Scan for the cell matching the given text and deliver its [X, Y] coordinate at center. 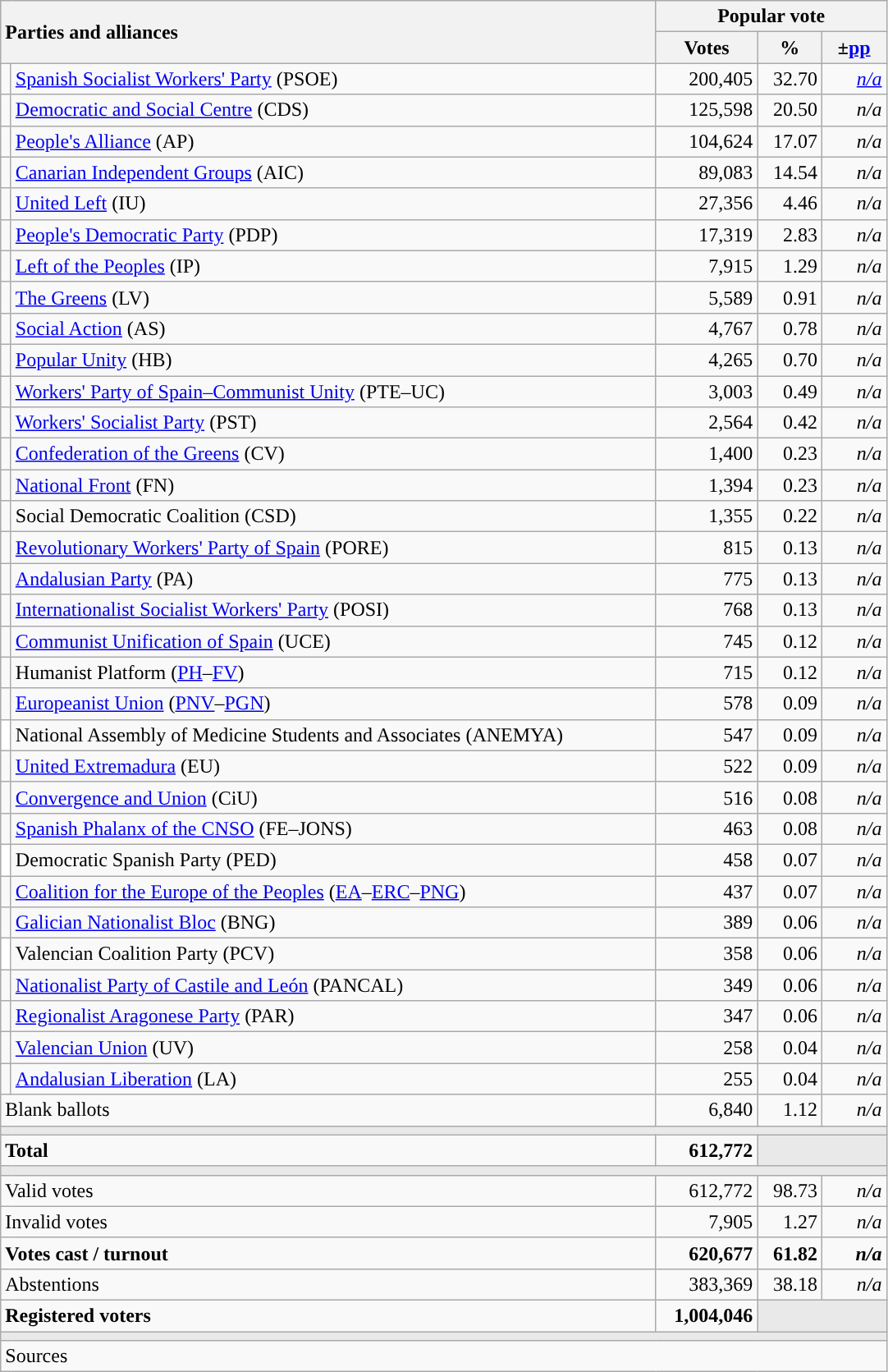
20.50 [790, 110]
Valencian Union (UV) [333, 1048]
Andalusian Party (PA) [333, 579]
Votes cast / turnout [328, 1253]
32.70 [790, 79]
0.70 [790, 360]
547 [707, 735]
Workers' Socialist Party (PST) [333, 423]
389 [707, 923]
14.54 [790, 172]
Valid votes [328, 1191]
1,004,046 [707, 1315]
Abstentions [328, 1284]
1,400 [707, 454]
Social Action (AS) [333, 328]
98.73 [790, 1191]
Popular Unity (HB) [333, 360]
437 [707, 891]
Spanish Socialist Workers' Party (PSOE) [333, 79]
Convergence and Union (CiU) [333, 797]
Regionalist Aragonese Party (PAR) [333, 1016]
Popular vote [771, 16]
89,083 [707, 172]
0.78 [790, 328]
Invalid votes [328, 1222]
7,905 [707, 1222]
Social Democratic Coalition (CSD) [333, 516]
Canarian Independent Groups (AIC) [333, 172]
Blank ballots [328, 1110]
0.42 [790, 423]
104,624 [707, 141]
Confederation of the Greens (CV) [333, 454]
Democratic Spanish Party (PED) [333, 860]
578 [707, 704]
Parties and alliances [328, 32]
Votes [707, 48]
4,767 [707, 328]
815 [707, 548]
1.29 [790, 266]
Workers' Party of Spain–Communist Unity (PTE–UC) [333, 392]
255 [707, 1079]
Coalition for the Europe of the Peoples (EA–ERC–PNG) [333, 891]
The Greens (LV) [333, 297]
People's Democratic Party (PDP) [333, 235]
522 [707, 766]
±pp [854, 48]
National Assembly of Medicine Students and Associates (ANEMYA) [333, 735]
5,589 [707, 297]
Spanish Phalanx of the CNSO (FE–JONS) [333, 828]
0.49 [790, 392]
715 [707, 672]
Left of the Peoples (IP) [333, 266]
Andalusian Liberation (LA) [333, 1079]
38.18 [790, 1284]
4,265 [707, 360]
61.82 [790, 1253]
768 [707, 610]
1.27 [790, 1222]
258 [707, 1048]
17,319 [707, 235]
0.91 [790, 297]
Valencian Coalition Party (PCV) [333, 954]
27,356 [707, 204]
458 [707, 860]
People's Alliance (AP) [333, 141]
463 [707, 828]
National Front (FN) [333, 485]
Communist Unification of Spain (UCE) [333, 641]
775 [707, 579]
125,598 [707, 110]
Europeanist Union (PNV–PGN) [333, 704]
Internationalist Socialist Workers' Party (POSI) [333, 610]
745 [707, 641]
Registered voters [328, 1315]
0.22 [790, 516]
620,677 [707, 1253]
2.83 [790, 235]
17.07 [790, 141]
United Extremadura (EU) [333, 766]
1.12 [790, 1110]
349 [707, 985]
200,405 [707, 79]
383,369 [707, 1284]
3,003 [707, 392]
Humanist Platform (PH–FV) [333, 672]
4.46 [790, 204]
% [790, 48]
Nationalist Party of Castile and León (PANCAL) [333, 985]
1,355 [707, 516]
Revolutionary Workers' Party of Spain (PORE) [333, 548]
1,394 [707, 485]
6,840 [707, 1110]
347 [707, 1016]
United Left (IU) [333, 204]
358 [707, 954]
7,915 [707, 266]
Democratic and Social Centre (CDS) [333, 110]
516 [707, 797]
2,564 [707, 423]
Sources [443, 1356]
Galician Nationalist Bloc (BNG) [333, 923]
Total [328, 1150]
